Scan for the cell matching the given text and deliver its (x, y) coordinate at center. 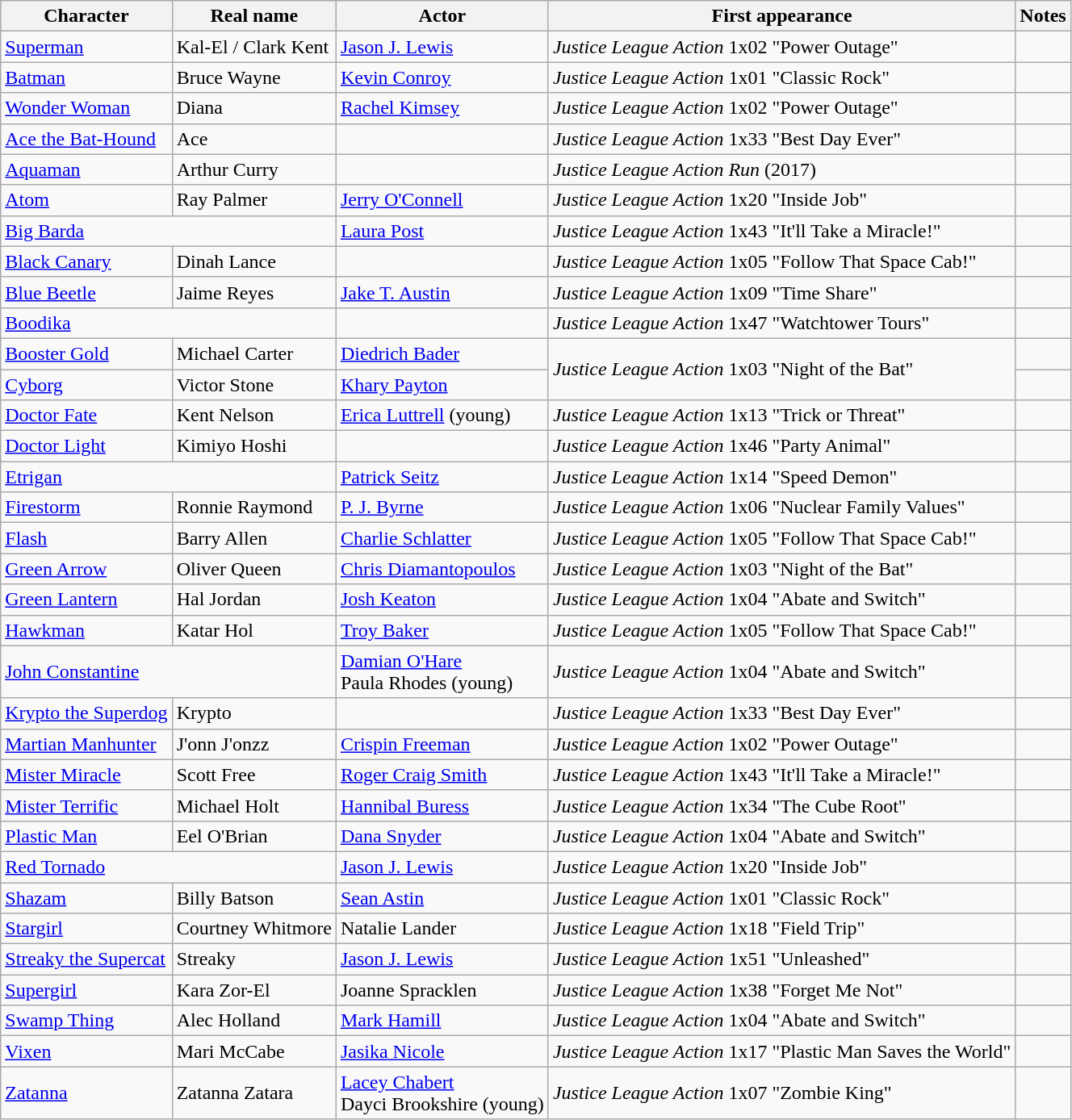
Lacey ChabertDayci Brookshire (young) (442, 1093)
Stargirl (86, 929)
Big Barda (169, 231)
Kent Nelson (253, 416)
Justice League Action 1x47 "Watchtower Tours" (781, 323)
Rachel Kimsey (442, 108)
Hannibal Buress (442, 805)
Atom (86, 200)
Bruce Wayne (253, 77)
Doctor Light (86, 446)
Kevin Conroy (442, 77)
Charlie Schlatter (442, 538)
Mister Miracle (86, 775)
Cyborg (86, 385)
Black Canary (86, 261)
Justice League Action 1x38 "Forget Me Not" (781, 990)
Ace the Bat-Hound (86, 139)
Justice League Action 1x18 "Field Trip" (781, 929)
Vixen (86, 1051)
Justice League Action 1x09 "Time Share" (781, 292)
Jaime Reyes (253, 292)
Diedrich Bader (442, 353)
Batman (86, 77)
Katar Hol (253, 630)
Alec Holland (253, 1021)
Justice League Action 1x51 "Unleashed" (781, 959)
Troy Baker (442, 630)
Notes (1043, 16)
Shazam (86, 898)
Chris Diamantopoulos (442, 569)
Erica Luttrell (young) (442, 416)
Roger Craig Smith (442, 775)
Justice League Action 1x13 "Trick or Threat" (781, 416)
Josh Keaton (442, 600)
Ray Palmer (253, 200)
Dana Snyder (442, 836)
Mark Hamill (442, 1021)
Natalie Lander (442, 929)
Kimiyo Hoshi (253, 446)
Zatanna Zatara (253, 1093)
Doctor Fate (86, 416)
Aquaman (86, 169)
Martian Manhunter (86, 744)
Streaky (253, 959)
Mari McCabe (253, 1051)
Red Tornado (169, 867)
Superman (86, 47)
Diana (253, 108)
Patrick Seitz (442, 477)
Jasika Nicole (442, 1051)
Krypto (253, 713)
First appearance (781, 16)
Justice League Action 1x14 "Speed Demon" (781, 477)
Justice League Action 1x07 "Zombie King" (781, 1093)
Plastic Man (86, 836)
Boodika (169, 323)
Justice League Action 1x06 "Nuclear Family Values" (781, 508)
Hal Jordan (253, 600)
Michael Carter (253, 353)
Laura Post (442, 231)
Victor Stone (253, 385)
Character (86, 16)
Justice League Action 1x46 "Party Animal" (781, 446)
Real name (253, 16)
Ace (253, 139)
Joanne Spracklen (442, 990)
Krypto the Superdog (86, 713)
Mister Terrific (86, 805)
Zatanna (86, 1093)
Dinah Lance (253, 261)
Blue Beetle (86, 292)
Billy Batson (253, 898)
Oliver Queen (253, 569)
Eel O'Brian (253, 836)
Arthur Curry (253, 169)
Justice League Action 1x17 "Plastic Man Saves the World" (781, 1051)
John Constantine (169, 671)
Khary Payton (442, 385)
P. J. Byrne (442, 508)
Courtney Whitmore (253, 929)
Justice League Action 1x34 "The Cube Root" (781, 805)
Kara Zor-El (253, 990)
Barry Allen (253, 538)
Scott Free (253, 775)
Firestorm (86, 508)
Damian O'HarePaula Rhodes (young) (442, 671)
Justice League Action Run (2017) (781, 169)
Sean Astin (442, 898)
Supergirl (86, 990)
Hawkman (86, 630)
Flash (86, 538)
Kal-El / Clark Kent (253, 47)
Green Lantern (86, 600)
Ronnie Raymond (253, 508)
Swamp Thing (86, 1021)
Streaky the Supercat (86, 959)
Crispin Freeman (442, 744)
Green Arrow (86, 569)
Michael Holt (253, 805)
Actor (442, 16)
Wonder Woman (86, 108)
Jake T. Austin (442, 292)
Booster Gold (86, 353)
J'onn J'onzz (253, 744)
Etrigan (169, 477)
Jerry O'Connell (442, 200)
